Capture the cell that displays the provided text and extract its [x, y] central coordinate. 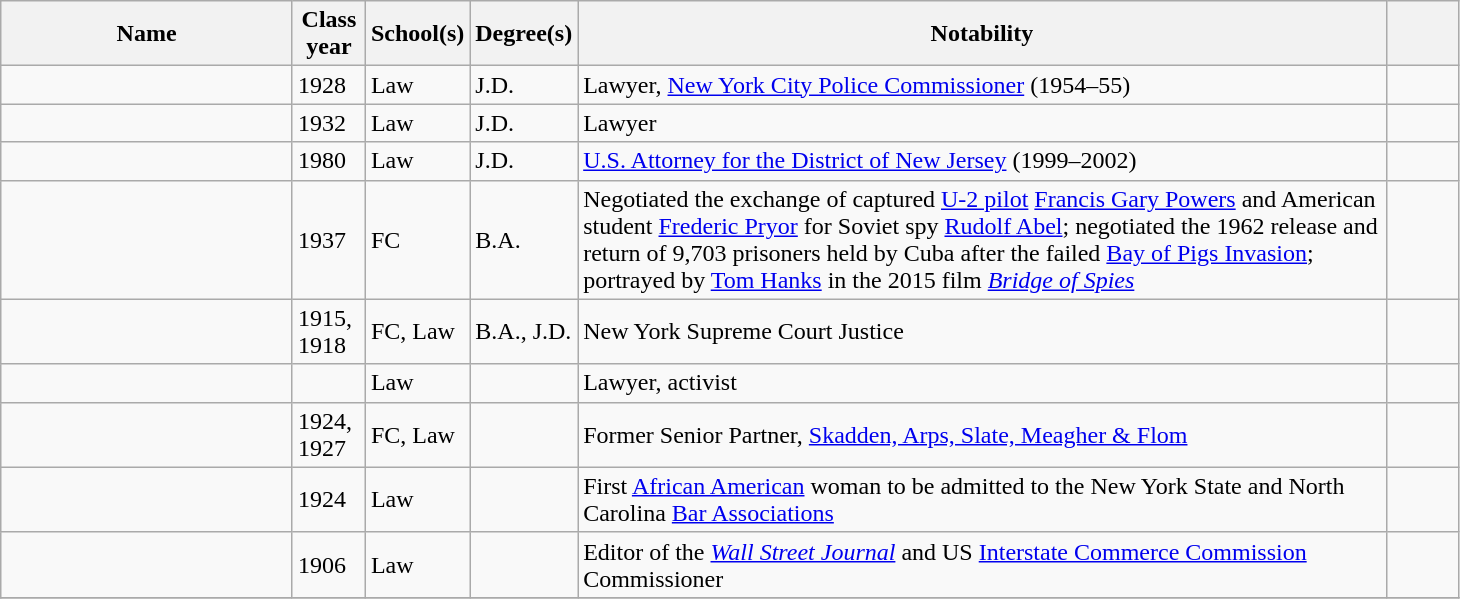
School(s) [417, 34]
U.S. Attorney for the District of New Jersey (1999–2002) [982, 161]
Degree(s) [524, 34]
Former Senior Partner, Skadden, Arps, Slate, Meagher & Flom [982, 434]
Lawyer [982, 123]
Class year [328, 34]
Notability [982, 34]
1924 [328, 500]
New York Supreme Court Justice [982, 332]
1915, 1918 [328, 332]
B.A., J.D. [524, 332]
1906 [328, 564]
FC [417, 240]
Lawyer, activist [982, 383]
B.A. [524, 240]
Editor of the Wall Street Journal and US Interstate Commerce Commission Commissioner [982, 564]
1980 [328, 161]
1924, 1927 [328, 434]
1932 [328, 123]
Lawyer, New York City Police Commissioner (1954–55) [982, 85]
First African American woman to be admitted to the New York State and North Carolina Bar Associations [982, 500]
1928 [328, 85]
1937 [328, 240]
Name [147, 34]
